Extract the [X, Y] coordinate from the center of the cell holding the provided text.  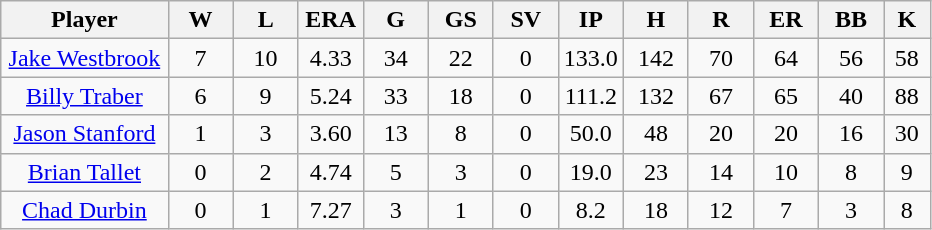
67 [720, 96]
4.33 [330, 58]
5 [396, 172]
Billy Traber [84, 96]
3.60 [330, 134]
Jason Stanford [84, 134]
34 [396, 58]
5.24 [330, 96]
12 [720, 210]
48 [656, 134]
BB [850, 20]
88 [908, 96]
6 [200, 96]
G [396, 20]
22 [460, 58]
33 [396, 96]
56 [850, 58]
40 [850, 96]
14 [720, 172]
23 [656, 172]
64 [786, 58]
19.0 [590, 172]
Chad Durbin [84, 210]
132 [656, 96]
K [908, 20]
Player [84, 20]
H [656, 20]
142 [656, 58]
30 [908, 134]
7.27 [330, 210]
70 [720, 58]
ER [786, 20]
R [720, 20]
16 [850, 134]
L [266, 20]
Jake Westbrook [84, 58]
ERA [330, 20]
GS [460, 20]
111.2 [590, 96]
50.0 [590, 134]
8.2 [590, 210]
SV [526, 20]
13 [396, 134]
IP [590, 20]
2 [266, 172]
133.0 [590, 58]
65 [786, 96]
58 [908, 58]
Brian Tallet [84, 172]
W [200, 20]
4.74 [330, 172]
